For the text-containing cell, return its midpoint in (X, Y) coordinate format. 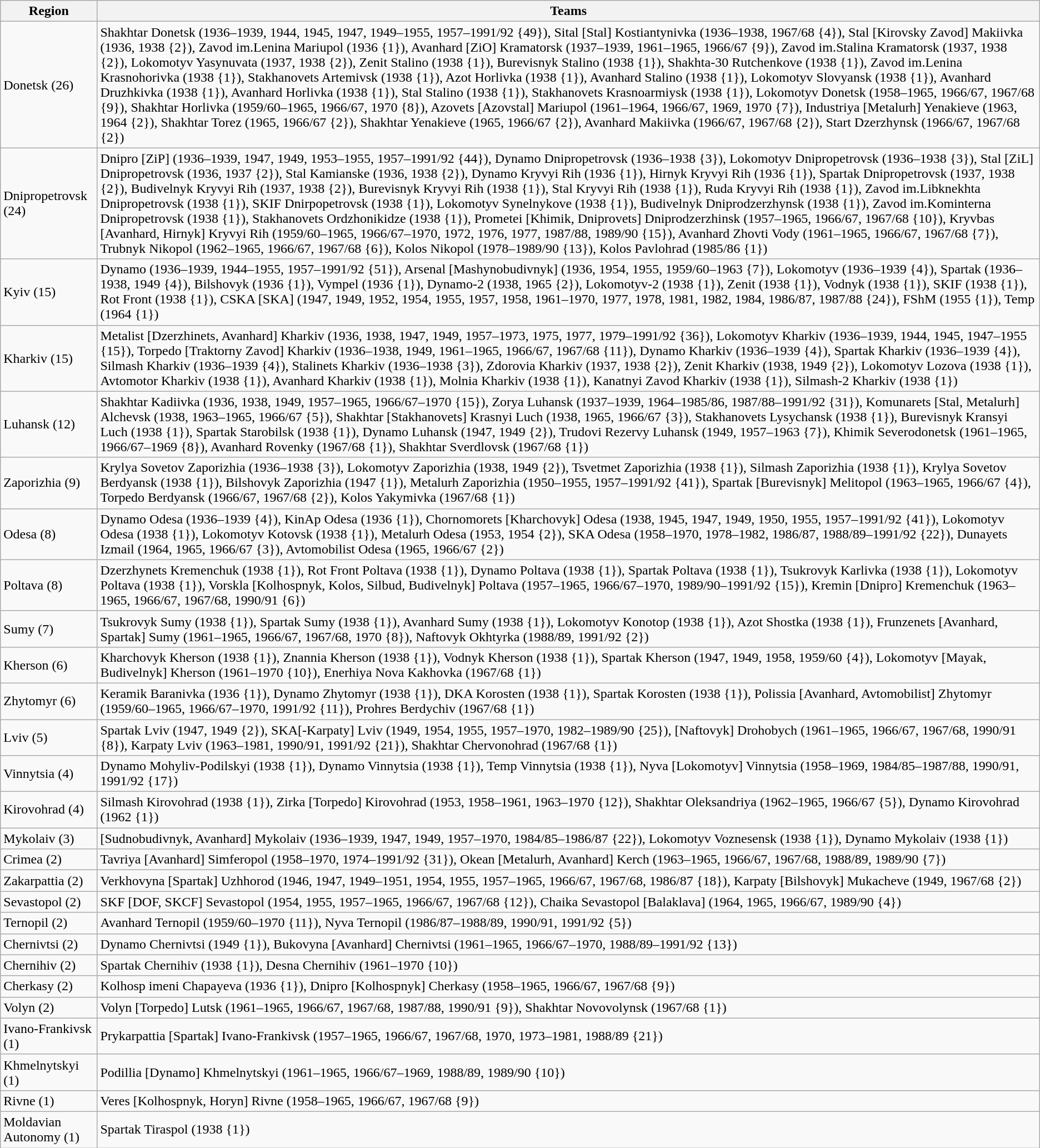
Chernihiv (2) (49, 965)
Kharkiv (15) (49, 358)
Kherson (6) (49, 665)
Volyn [Torpedo] Lutsk (1961–1965, 1966/67, 1967/68, 1987/88, 1990/91 {9}), Shakhtar Novovolynsk (1967/68 {1}) (568, 1007)
Spartak Tiraspol (1938 {1}) (568, 1129)
Teams (568, 11)
Dnipropetrovsk (24) (49, 203)
Tavriya [Avanhard] Simferopol (1958–1970, 1974–1991/92 {31}), Okean [Metalurh, Avanhard] Kerch (1963–1965, 1966/67, 1967/68, 1988/89, 1989/90 {7}) (568, 860)
Chernivtsi (2) (49, 944)
Mykolaiv (3) (49, 838)
Ivano-Frankivsk (1) (49, 1036)
Prykarpattia [Spartak] Ivano-Frankivsk (1957–1965, 1966/67, 1967/68, 1970, 1973–1981, 1988/89 {21}) (568, 1036)
Zhytomyr (6) (49, 701)
Moldavian Autonomy (1) (49, 1129)
Region (49, 11)
Poltava (8) (49, 585)
Vinnytsia (4) (49, 773)
Zakarpattia (2) (49, 881)
Spartak Chernihiv (1938 {1}), Desna Chernihiv (1961–1970 {10}) (568, 965)
Odesa (8) (49, 534)
Sumy (7) (49, 629)
Podillia [Dynamo] Khmelnytskyi (1961–1965, 1966/67–1969, 1988/89, 1989/90 {10}) (568, 1072)
Donetsk (26) (49, 84)
Zaporizhia (9) (49, 483)
Cherkasy (2) (49, 986)
SKF [DOF, SKCF] Sevastopol (1954, 1955, 1957–1965, 1966/67, 1967/68 {12}), Chaika Sevastopol [Balaklava] (1964, 1965, 1966/67, 1989/90 {4}) (568, 902)
Kyiv (15) (49, 292)
Avanhard Ternopil (1959/60–1970 {11}), Nyva Ternopil (1986/87–1988/89, 1990/91, 1991/92 {5}) (568, 923)
Luhansk (12) (49, 425)
Khmelnytskyi (1) (49, 1072)
Dynamo Chernivtsi (1949 {1}), Bukovyna [Avanhard] Chernivtsi (1961–1965, 1966/67–1970, 1988/89–1991/92 {13}) (568, 944)
Kirovohrad (4) (49, 810)
Crimea (2) (49, 860)
Sevastopol (2) (49, 902)
Volyn (2) (49, 1007)
Veres [Kolhospnyk, Horyn] Rivne (1958–1965, 1966/67, 1967/68 {9}) (568, 1101)
Lviv (5) (49, 737)
Kolhosp imeni Chapayeva (1936 {1}), Dnipro [Kolhospnyk] Cherkasy (1958–1965, 1966/67, 1967/68 {9}) (568, 986)
Ternopil (2) (49, 923)
Rivne (1) (49, 1101)
